Detect which cell encompasses the target text, then output its (X, Y) center coordinate. 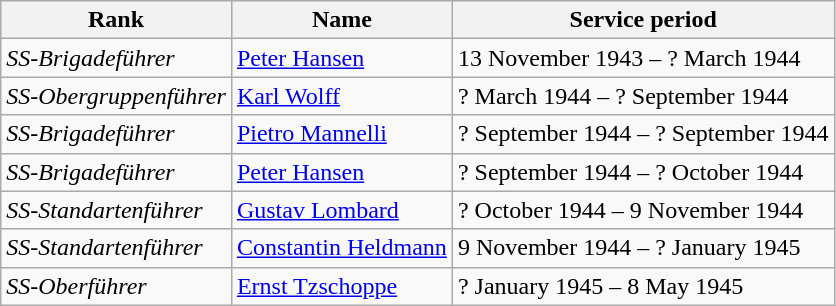
? January 1945 – 8 May 1945 (643, 286)
13 November 1943 – ? March 1944 (643, 58)
Rank (116, 20)
Gustav Lombard (342, 210)
Name (342, 20)
9 November 1944 – ? January 1945 (643, 248)
Service period (643, 20)
Constantin Heldmann (342, 248)
SS-Oberführer (116, 286)
? October 1944 – 9 November 1944 (643, 210)
Pietro Mannelli (342, 134)
? September 1944 – ? September 1944 (643, 134)
Ernst Tzschoppe (342, 286)
SS-Obergruppenführer (116, 96)
Karl Wolff (342, 96)
? September 1944 – ? October 1944 (643, 172)
? March 1944 – ? September 1944 (643, 96)
